Extract the (x, y) coordinate from the center of the cell holding the provided text.  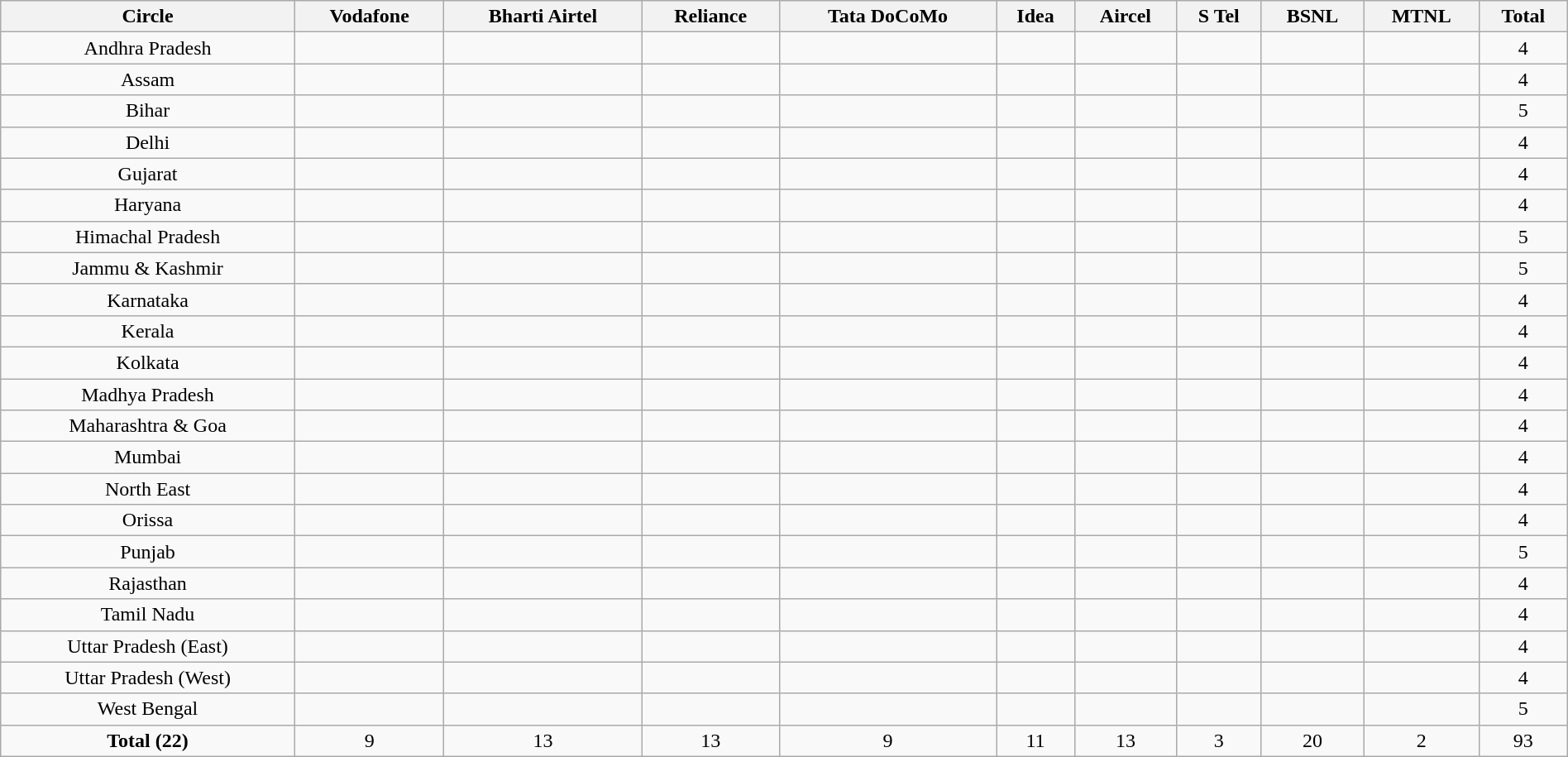
Punjab (148, 552)
Kerala (148, 331)
Tamil Nadu (148, 615)
3 (1219, 740)
Kolkata (148, 362)
Karnataka (148, 299)
MTNL (1422, 17)
Mumbai (148, 458)
Haryana (148, 205)
Aircel (1125, 17)
Total (22) (148, 740)
Total (1523, 17)
20 (1312, 740)
Circle (148, 17)
Reliance (710, 17)
S Tel (1219, 17)
Uttar Pradesh (West) (148, 678)
Jammu & Kashmir (148, 268)
Gujarat (148, 174)
Delhi (148, 142)
West Bengal (148, 709)
BSNL (1312, 17)
2 (1422, 740)
Bharti Airtel (543, 17)
Idea (1035, 17)
Himachal Pradesh (148, 237)
North East (148, 489)
Andhra Pradesh (148, 48)
Assam (148, 79)
Uttar Pradesh (East) (148, 646)
Vodafone (369, 17)
Maharashtra & Goa (148, 426)
Bihar (148, 111)
Rajasthan (148, 583)
Orissa (148, 520)
93 (1523, 740)
Tata DoCoMo (887, 17)
11 (1035, 740)
Madhya Pradesh (148, 395)
